For the text-containing cell, return its midpoint in (x, y) coordinate format. 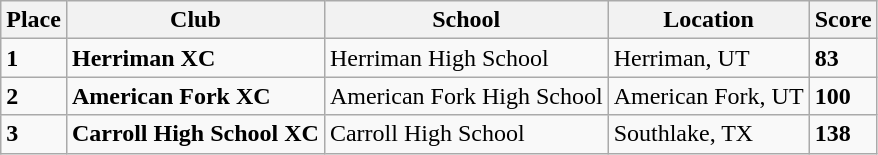
Score (843, 20)
American Fork XC (195, 96)
138 (843, 134)
100 (843, 96)
Carroll High School (466, 134)
Southlake, TX (708, 134)
Location (708, 20)
American Fork High School (466, 96)
Carroll High School XC (195, 134)
American Fork, UT (708, 96)
Herriman XC (195, 58)
Place (34, 20)
3 (34, 134)
Club (195, 20)
School (466, 20)
1 (34, 58)
2 (34, 96)
83 (843, 58)
Herriman, UT (708, 58)
Herriman High School (466, 58)
